Scan for the cell matching the given text and deliver its [X, Y] coordinate at center. 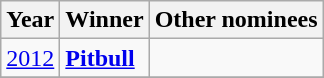
Winner [104, 20]
Pitbull [104, 58]
Year [30, 20]
2012 [30, 58]
Other nominees [236, 20]
